From the cell containing the given text, extract its center point as [X, Y] coordinate. 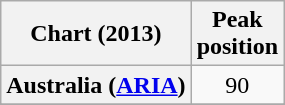
Australia (ARIA) [96, 85]
Chart (2013) [96, 34]
90 [237, 85]
Peakposition [237, 34]
